Output the (X, Y) coordinate of the center of the cell containing the given text.  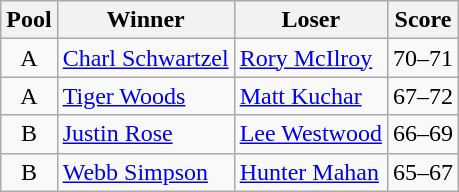
67–72 (422, 96)
65–67 (422, 172)
66–69 (422, 134)
Hunter Mahan (310, 172)
Score (422, 20)
Loser (310, 20)
Winner (146, 20)
Charl Schwartzel (146, 58)
Matt Kuchar (310, 96)
Pool (29, 20)
Justin Rose (146, 134)
Rory McIlroy (310, 58)
Tiger Woods (146, 96)
70–71 (422, 58)
Webb Simpson (146, 172)
Lee Westwood (310, 134)
